Return [X, Y] of the center of cell containing provided text 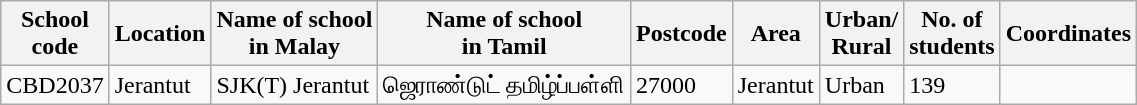
CBD2037 [55, 85]
Schoolcode [55, 34]
Urban/Rural [861, 34]
Urban [861, 85]
Area [776, 34]
SJK(T) Jerantut [294, 85]
Name of schoolin Malay [294, 34]
Name of schoolin Tamil [504, 34]
139 [952, 85]
ஜெராண்டுட் தமிழ்ப்பள்ளி [504, 85]
Coordinates [1068, 34]
No. ofstudents [952, 34]
27000 [682, 85]
Postcode [682, 34]
Location [160, 34]
